Pinpoint the cell where the given text exists, returning its (X, Y) midpoint coordinate. 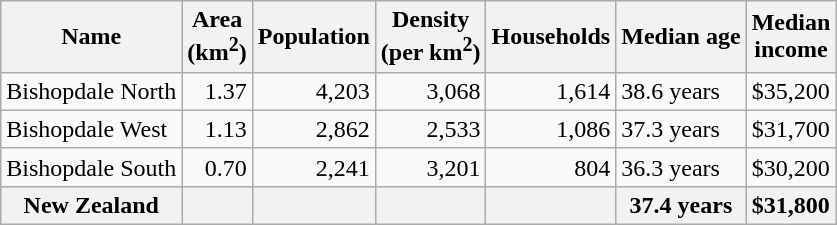
1.13 (217, 129)
Name (92, 37)
1,614 (551, 91)
Bishopdale South (92, 167)
$30,200 (791, 167)
$31,800 (791, 205)
38.6 years (681, 91)
1,086 (551, 129)
2,862 (314, 129)
2,241 (314, 167)
Bishopdale North (92, 91)
Bishopdale West (92, 129)
1.37 (217, 91)
Median age (681, 37)
Area(km2) (217, 37)
$35,200 (791, 91)
$31,700 (791, 129)
0.70 (217, 167)
804 (551, 167)
3,068 (430, 91)
Households (551, 37)
Population (314, 37)
3,201 (430, 167)
New Zealand (92, 205)
Medianincome (791, 37)
37.3 years (681, 129)
36.3 years (681, 167)
2,533 (430, 129)
37.4 years (681, 205)
Density(per km2) (430, 37)
4,203 (314, 91)
